Detect which cell encompasses the target text, then output its (X, Y) center coordinate. 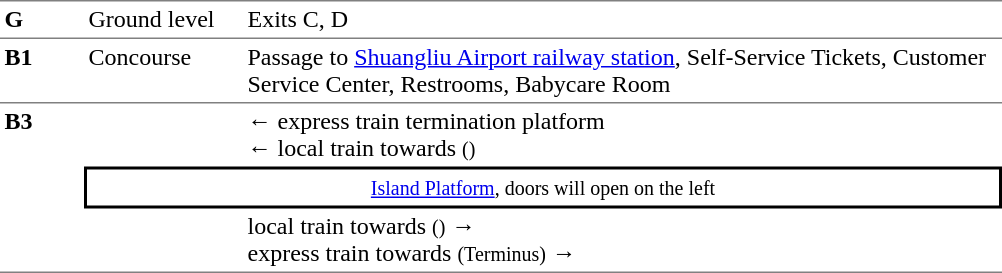
B1 (42, 71)
Concourse (164, 71)
G (42, 20)
Island Platform, doors will open on the left (543, 187)
local train towards () → express train towards (Terminus) → (622, 240)
Passage to Shuangliu Airport railway station, Self-Service Tickets, Customer Service Center, Restrooms, Babycare Room (622, 71)
Ground level (164, 20)
Exits C, D (622, 20)
← express train termination platform← local train towards () (622, 136)
